Return (X, Y) of the center of cell containing provided text 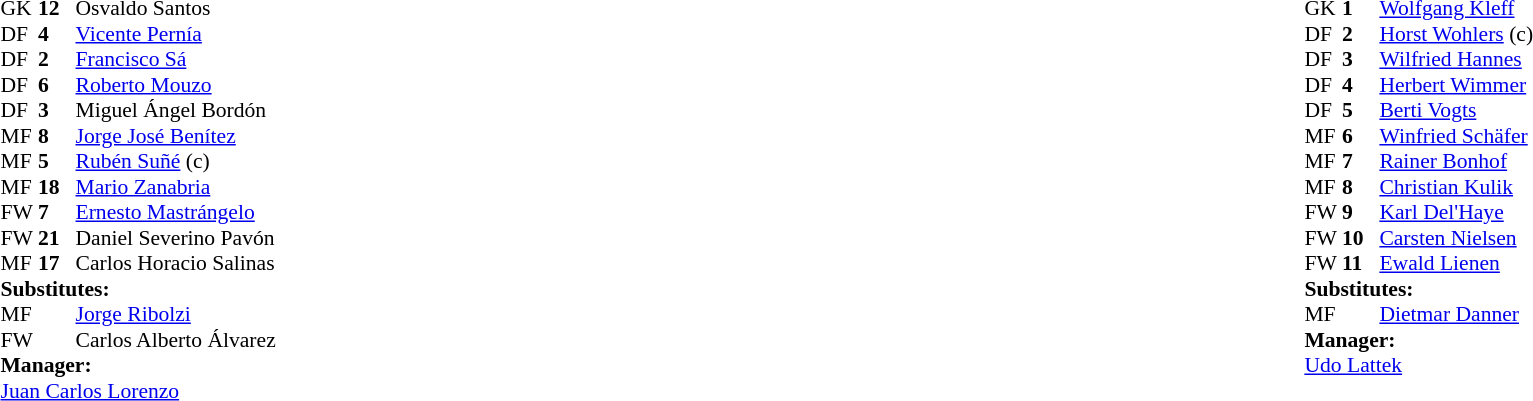
Rainer Bonhof (1456, 161)
Udo Lattek (1418, 365)
Miguel Ángel Bordón (176, 111)
Carlos Horacio Salinas (176, 263)
Herbert Wimmer (1456, 85)
18 (57, 187)
Ernesto Mastrángelo (176, 213)
Mario Zanabria (176, 187)
Daniel Severino Pavón (176, 238)
Rubén Suñé (c) (176, 161)
Jorge Ribolzi (176, 315)
Jorge José Benítez (176, 136)
17 (57, 263)
Carlos Alberto Álvarez (176, 340)
Dietmar Danner (1456, 315)
Horst Wohlers (c) (1456, 34)
9 (1361, 213)
Christian Kulik (1456, 187)
Wilfried Hannes (1456, 59)
Berti Vogts (1456, 111)
Roberto Mouzo (176, 85)
11 (1361, 263)
Karl Del'Haye (1456, 213)
Ewald Lienen (1456, 263)
10 (1361, 238)
Francisco Sá (176, 59)
21 (57, 238)
Carsten Nielsen (1456, 238)
Vicente Pernía (176, 34)
Winfried Schäfer (1456, 136)
